Provide the (X, Y) coordinate of the cell's center where the given text is located.  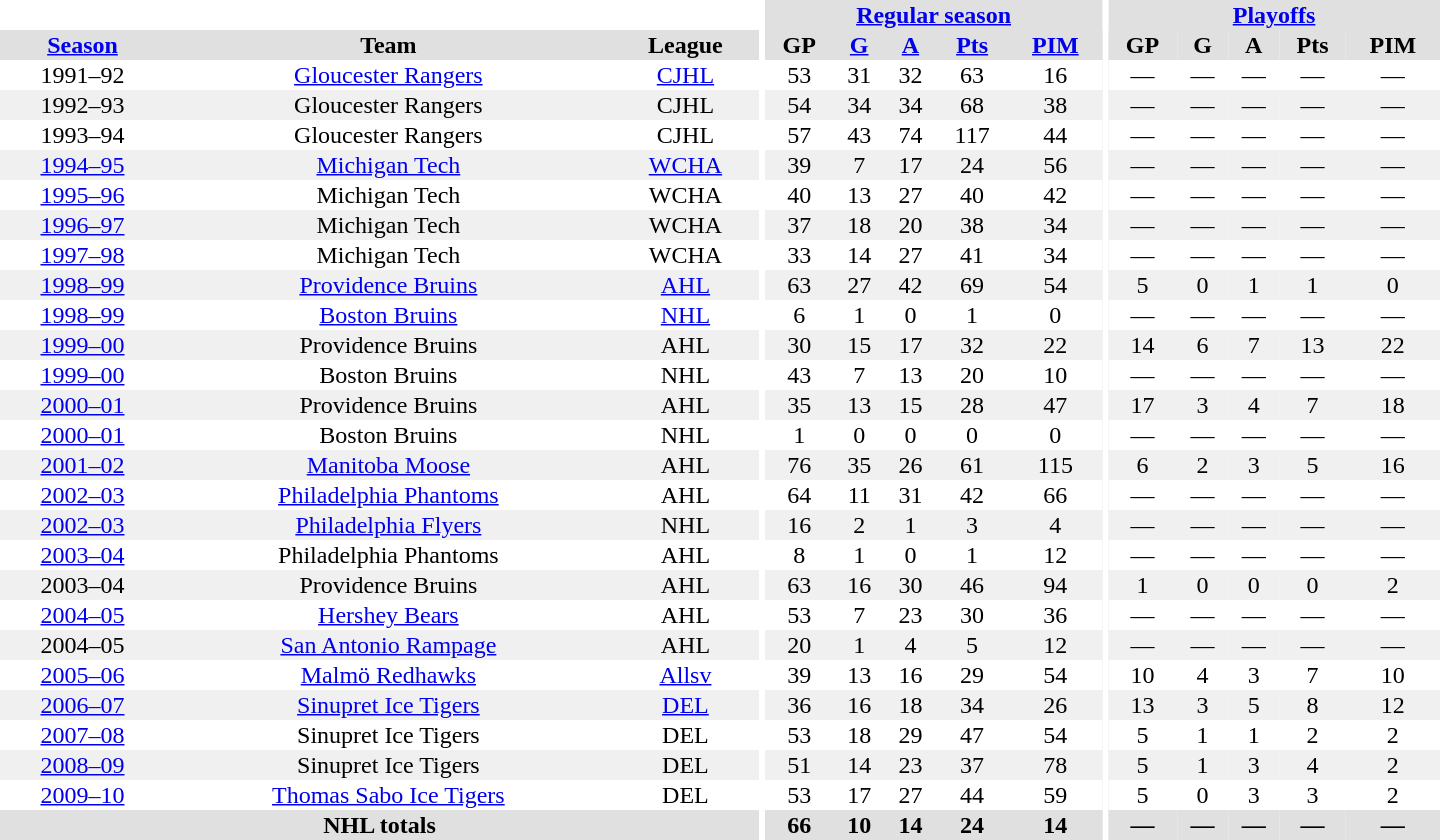
2001–02 (82, 465)
League (686, 45)
San Antonio Rampage (388, 645)
1991–92 (82, 75)
33 (800, 255)
Manitoba Moose (388, 465)
115 (1055, 465)
Regular season (934, 15)
1996–97 (82, 225)
1992–93 (82, 105)
1997–98 (82, 255)
Thomas Sabo Ice Tigers (388, 795)
94 (1055, 585)
68 (972, 105)
Philadelphia Flyers (388, 525)
2009–10 (82, 795)
2005–06 (82, 675)
46 (972, 585)
78 (1055, 765)
2007–08 (82, 735)
51 (800, 765)
1995–96 (82, 195)
Allsv (686, 675)
2008–09 (82, 765)
117 (972, 135)
76 (800, 465)
Malmö Redhawks (388, 675)
57 (800, 135)
59 (1055, 795)
Team (388, 45)
74 (910, 135)
Playoffs (1274, 15)
2006–07 (82, 705)
28 (972, 405)
61 (972, 465)
Hershey Bears (388, 615)
56 (1055, 165)
11 (860, 495)
1994–95 (82, 165)
Season (82, 45)
NHL totals (380, 825)
69 (972, 285)
1993–94 (82, 135)
64 (800, 495)
41 (972, 255)
